Find where the given text appears and provide that cell's center as (x, y) coordinate. 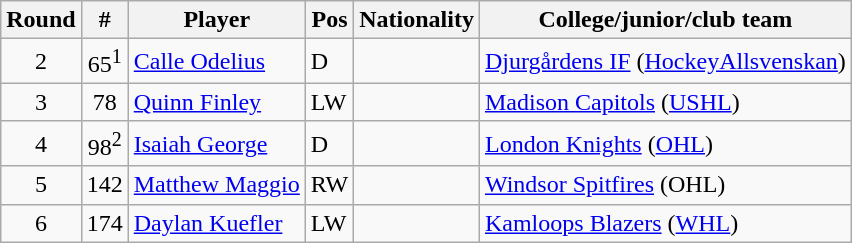
Matthew Maggio (216, 185)
174 (104, 223)
3 (41, 102)
2 (41, 62)
142 (104, 185)
6 (41, 223)
Daylan Kuefler (216, 223)
# (104, 20)
Isaiah George (216, 144)
4 (41, 144)
RW (329, 185)
Quinn Finley (216, 102)
College/junior/club team (665, 20)
Player (216, 20)
651 (104, 62)
Round (41, 20)
78 (104, 102)
Calle Odelius (216, 62)
Kamloops Blazers (WHL) (665, 223)
Nationality (417, 20)
Djurgårdens IF (HockeyAllsvenskan) (665, 62)
982 (104, 144)
Windsor Spitfires (OHL) (665, 185)
5 (41, 185)
London Knights (OHL) (665, 144)
Pos (329, 20)
Madison Capitols (USHL) (665, 102)
